From the cell containing the given text, extract its center point as [X, Y] coordinate. 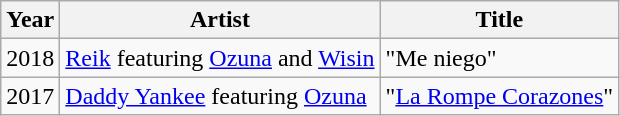
Daddy Yankee featuring Ozuna [220, 96]
Title [500, 20]
2018 [30, 58]
2017 [30, 96]
Reik featuring Ozuna and Wisin [220, 58]
"Me niego" [500, 58]
Artist [220, 20]
Year [30, 20]
"La Rompe Corazones" [500, 96]
